Identify which cell holds the provided text, then report its (X, Y) central coordinate. 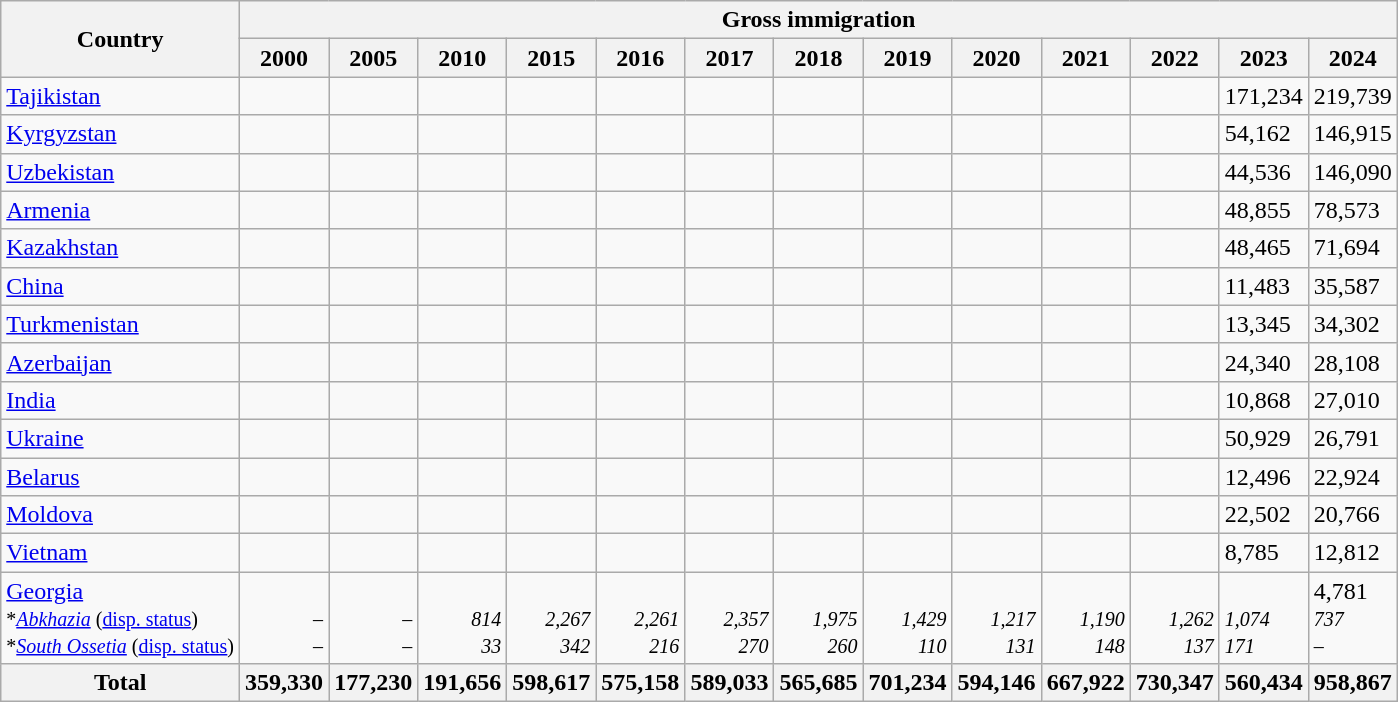
146,915 (1352, 134)
India (120, 400)
Azerbaijan (120, 362)
177,230 (374, 683)
191,656 (462, 683)
Turkmenistan (120, 324)
Uzbekistan (120, 172)
2022 (1174, 58)
2010 (462, 58)
2019 (908, 58)
Total (120, 683)
2016 (640, 58)
Ukraine (120, 438)
2000 (284, 58)
Belarus (120, 477)
26,791 (1352, 438)
Georgia*Abkhazia (disp. status)*South Ossetia (disp. status) (120, 618)
560,434 (1264, 683)
81433 (462, 618)
Vietnam (120, 553)
13,345 (1264, 324)
667,922 (1086, 683)
Country (120, 39)
2024 (1352, 58)
2021 (1086, 58)
958,867 (1352, 683)
10,868 (1264, 400)
1,217131 (996, 618)
28,108 (1352, 362)
701,234 (908, 683)
2,267342 (552, 618)
2005 (374, 58)
8,785 (1264, 553)
Armenia (120, 210)
219,739 (1352, 96)
171,234 (1264, 96)
2015 (552, 58)
1,190148 (1086, 618)
1,429110 (908, 618)
35,587 (1352, 286)
594,146 (996, 683)
2023 (1264, 58)
34,302 (1352, 324)
11,483 (1264, 286)
565,685 (818, 683)
2018 (818, 58)
48,465 (1264, 248)
20,766 (1352, 515)
Tajikistan (120, 96)
1,262137 (1174, 618)
50,929 (1264, 438)
24,340 (1264, 362)
1,074171 (1264, 618)
359,330 (284, 683)
730,347 (1174, 683)
78,573 (1352, 210)
2,357270 (730, 618)
22,502 (1264, 515)
146,090 (1352, 172)
Gross immigration (819, 20)
Kazakhstan (120, 248)
Kyrgyzstan (120, 134)
27,010 (1352, 400)
2,261216 (640, 618)
Moldova (120, 515)
China (120, 286)
54,162 (1264, 134)
48,855 (1264, 210)
4,781737– (1352, 618)
598,617 (552, 683)
12,496 (1264, 477)
22,924 (1352, 477)
71,694 (1352, 248)
2020 (996, 58)
1,975260 (818, 618)
2017 (730, 58)
44,536 (1264, 172)
589,033 (730, 683)
12,812 (1352, 553)
575,158 (640, 683)
